Search for the cell housing the specified text and yield its [x, y] center coordinate. 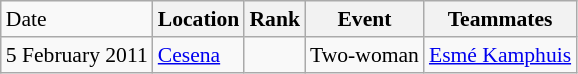
Esmé Kamphuis [500, 55]
Location [199, 19]
5 February 2011 [77, 55]
Rank [274, 19]
Two-woman [364, 55]
Event [364, 19]
Cesena [199, 55]
Teammates [500, 19]
Date [77, 19]
